Extract the (x, y) coordinate from the center of the cell holding the provided text.  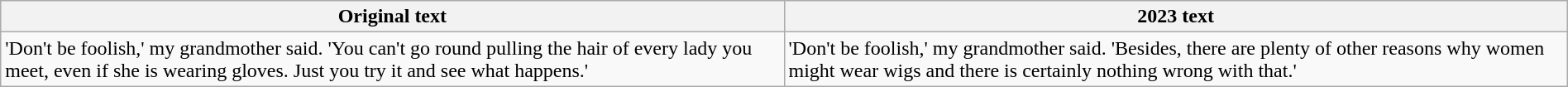
2023 text (1176, 17)
Original text (392, 17)
